Detect which cell encompasses the target text, then output its (X, Y) center coordinate. 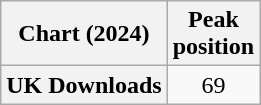
Chart (2024) (84, 34)
69 (213, 85)
UK Downloads (84, 85)
Peakposition (213, 34)
